Identify which cell holds the provided text, then report its [X, Y] central coordinate. 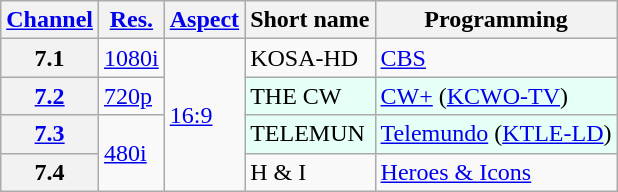
7.2 [50, 96]
16:9 [204, 115]
Heroes & Icons [496, 172]
720p [132, 96]
TELEMUN [310, 134]
480i [132, 153]
KOSA-HD [310, 58]
Short name [310, 20]
Telemundo (KTLE-LD) [496, 134]
Res. [132, 20]
H & I [310, 172]
CW+ (KCWO-TV) [496, 96]
Aspect [204, 20]
1080i [132, 58]
Channel [50, 20]
Programming [496, 20]
7.4 [50, 172]
CBS [496, 58]
7.1 [50, 58]
THE CW [310, 96]
7.3 [50, 134]
